Provide the [X, Y] coordinate of the cell's center where the given text is located.  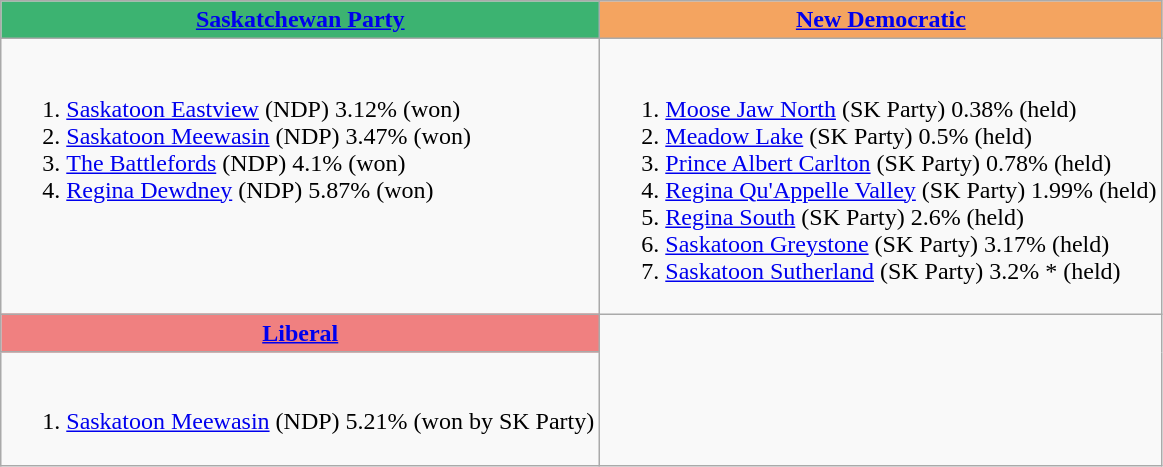
Saskatoon Eastview (NDP) 3.12% (won)Saskatoon Meewasin (NDP) 3.47% (won)The Battlefords (NDP) 4.1% (won)Regina Dewdney (NDP) 5.87% (won) [300, 176]
Saskatoon Meewasin (NDP) 5.21% (won by SK Party) [300, 408]
Saskatchewan Party [300, 20]
Liberal [300, 333]
New Democratic [881, 20]
